Pinpoint the cell where the given text exists, returning its [X, Y] midpoint coordinate. 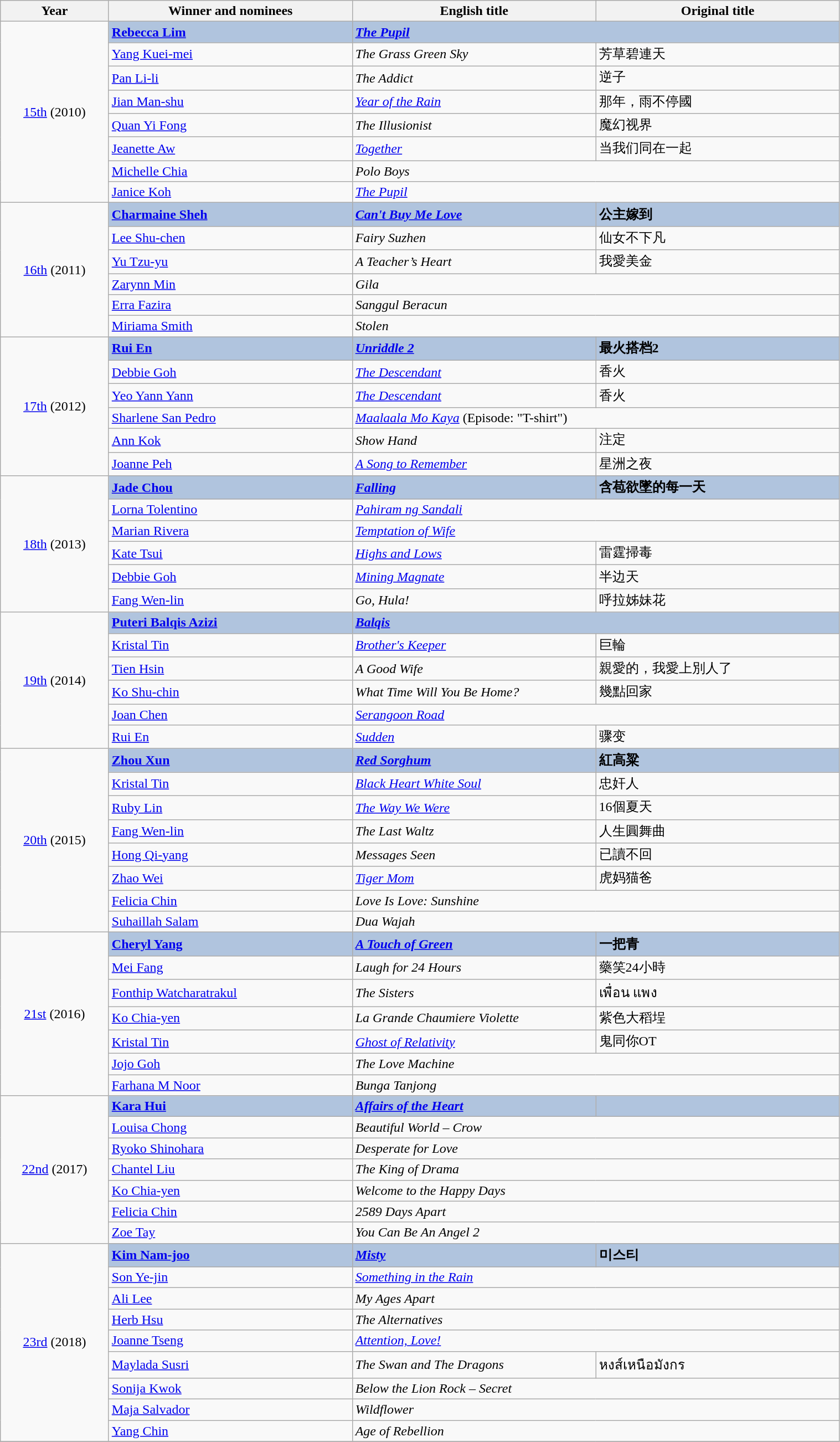
Red Sorghum [474, 760]
我愛美金 [718, 261]
A Song to Remember [474, 464]
Zoe Tay [230, 1233]
หงส์เหนือมังกร [718, 1365]
Kate Tsui [230, 553]
Jian Man-shu [230, 102]
Desperate for Love [596, 1148]
Messages Seen [474, 855]
Kim Nam-joo [230, 1255]
Louisa Chong [230, 1127]
Stolen [596, 326]
那年，雨不停國 [718, 102]
Below the Lion Rock – Secret [596, 1389]
Puteri Balqis Azizi [230, 623]
Ryoko Shinohara [230, 1148]
最火搭档2 [718, 349]
Fonthip Watcharatrakul [230, 993]
Suhaillah Salam [230, 922]
Zarynn Min [230, 284]
Serangoon Road [596, 715]
Yeo Yann Yann [230, 396]
You Can Be An Angel 2 [596, 1233]
Zhao Wei [230, 879]
Ali Lee [230, 1299]
Affairs of the Heart [474, 1106]
Year [55, 11]
雷霆掃毒 [718, 553]
Polo Boys [596, 171]
Pan Li-li [230, 78]
Fairy Suzhen [474, 238]
16個夏天 [718, 808]
Falling [474, 487]
Jeanette Aw [230, 148]
18th (2013) [55, 544]
Unriddle 2 [474, 349]
魔幻视界 [718, 125]
Black Heart White Soul [474, 784]
The Swan and The Dragons [474, 1365]
Sonija Kwok [230, 1389]
20th (2015) [55, 840]
当我们同在一起 [718, 148]
逆子 [718, 78]
22nd (2017) [55, 1169]
Miriama Smith [230, 326]
注定 [718, 440]
15th (2010) [55, 112]
What Time Will You Be Home? [474, 692]
公主嫁到 [718, 215]
미스티 [718, 1255]
Year of the Rain [474, 102]
Hong Qi-yang [230, 855]
忠奸人 [718, 784]
Rebecca Lim [230, 32]
My Ages Apart [596, 1299]
The Love Machine [596, 1064]
Charmaine Sheh [230, 215]
Something in the Rain [596, 1277]
Dua Wajah [596, 922]
The Alternatives [596, 1320]
Jojo Goh [230, 1064]
親愛的，我愛上別人了 [718, 669]
A Good Wife [474, 669]
Bunga Tanjong [596, 1085]
紫色大稻埕 [718, 1018]
Kara Hui [230, 1106]
紅高粱 [718, 760]
骤变 [718, 737]
19th (2014) [55, 680]
English title [474, 11]
Erra Fazira [230, 305]
The Grass Green Sky [474, 54]
Janice Koh [230, 192]
Joanne Tseng [230, 1341]
Highs and Lows [474, 553]
星洲之夜 [718, 464]
Laugh for 24 Hours [474, 967]
半边天 [718, 577]
Yu Tzu-yu [230, 261]
The Addict [474, 78]
Winner and nominees [230, 11]
Can't Buy Me Love [474, 215]
Mei Fang [230, 967]
Balqis [596, 623]
23rd (2018) [55, 1342]
芳草碧連天 [718, 54]
Lorna Tolentino [230, 510]
16th (2011) [55, 270]
Sharlene San Pedro [230, 418]
藥笑24小時 [718, 967]
2589 Days Apart [596, 1212]
A Touch of Green [474, 944]
Maja Salvador [230, 1410]
Joanne Peh [230, 464]
Together [474, 148]
Love Is Love: Sunshine [596, 901]
Pahiram ng Sandali [596, 510]
幾點回家 [718, 692]
Jade Chou [230, 487]
Ghost of Relativity [474, 1041]
เพื่อน แพง [718, 993]
Marian Rivera [230, 531]
Joan Chen [230, 715]
Temptation of Wife [596, 531]
The Way We Were [474, 808]
Yang Kuei-mei [230, 54]
Son Ye-jin [230, 1277]
Chantel Liu [230, 1169]
Herb Hsu [230, 1320]
The Last Waltz [474, 831]
Attention, Love! [596, 1341]
21st (2016) [55, 1014]
Gila [596, 284]
La Grande Chaumiere Violette [474, 1018]
一把青 [718, 944]
Ann Kok [230, 440]
人生圓舞曲 [718, 831]
Quan Yi Fong [230, 125]
已讀不回 [718, 855]
Ko Shu-chin [230, 692]
含苞欲墜的每一天 [718, 487]
Yang Chin [230, 1431]
鬼同你OT [718, 1041]
巨輪 [718, 645]
Sudden [474, 737]
Tien Hsin [230, 669]
呼拉姊妹花 [718, 601]
Show Hand [474, 440]
Mining Magnate [474, 577]
Maalaala Mo Kaya (Episode: "T-shirt") [596, 418]
Wildflower [596, 1410]
Beautiful World – Crow [596, 1127]
Original title [718, 11]
Ruby Lin [230, 808]
Misty [474, 1255]
Zhou Xun [230, 760]
The Sisters [474, 993]
Go, Hula! [474, 601]
Welcome to the Happy Days [596, 1190]
Age of Rebellion [596, 1431]
Sanggul Beracun [596, 305]
Cheryl Yang [230, 944]
Tiger Mom [474, 879]
仙女不下凡 [718, 238]
Farhana M Noor [230, 1085]
虎妈猫爸 [718, 879]
The Illusionist [474, 125]
17th (2012) [55, 407]
The King of Drama [596, 1169]
Michelle Chia [230, 171]
Lee Shu-chen [230, 238]
Brother's Keeper [474, 645]
A Teacher’s Heart [474, 261]
Maylada Susri [230, 1365]
